From the cell containing the given text, extract its center point as (X, Y) coordinate. 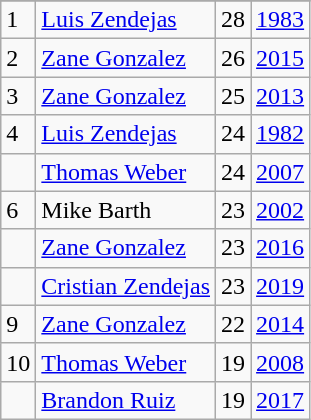
1 (18, 20)
25 (234, 96)
4 (18, 134)
2002 (280, 210)
Cristian Zendejas (126, 286)
2007 (280, 172)
2016 (280, 248)
Brandon Ruiz (126, 400)
3 (18, 96)
2013 (280, 96)
2014 (280, 324)
2015 (280, 58)
2 (18, 58)
Mike Barth (126, 210)
6 (18, 210)
22 (234, 324)
2019 (280, 286)
2017 (280, 400)
28 (234, 20)
1983 (280, 20)
2008 (280, 362)
26 (234, 58)
9 (18, 324)
1982 (280, 134)
10 (18, 362)
